From the cell containing the given text, extract its center point as [x, y] coordinate. 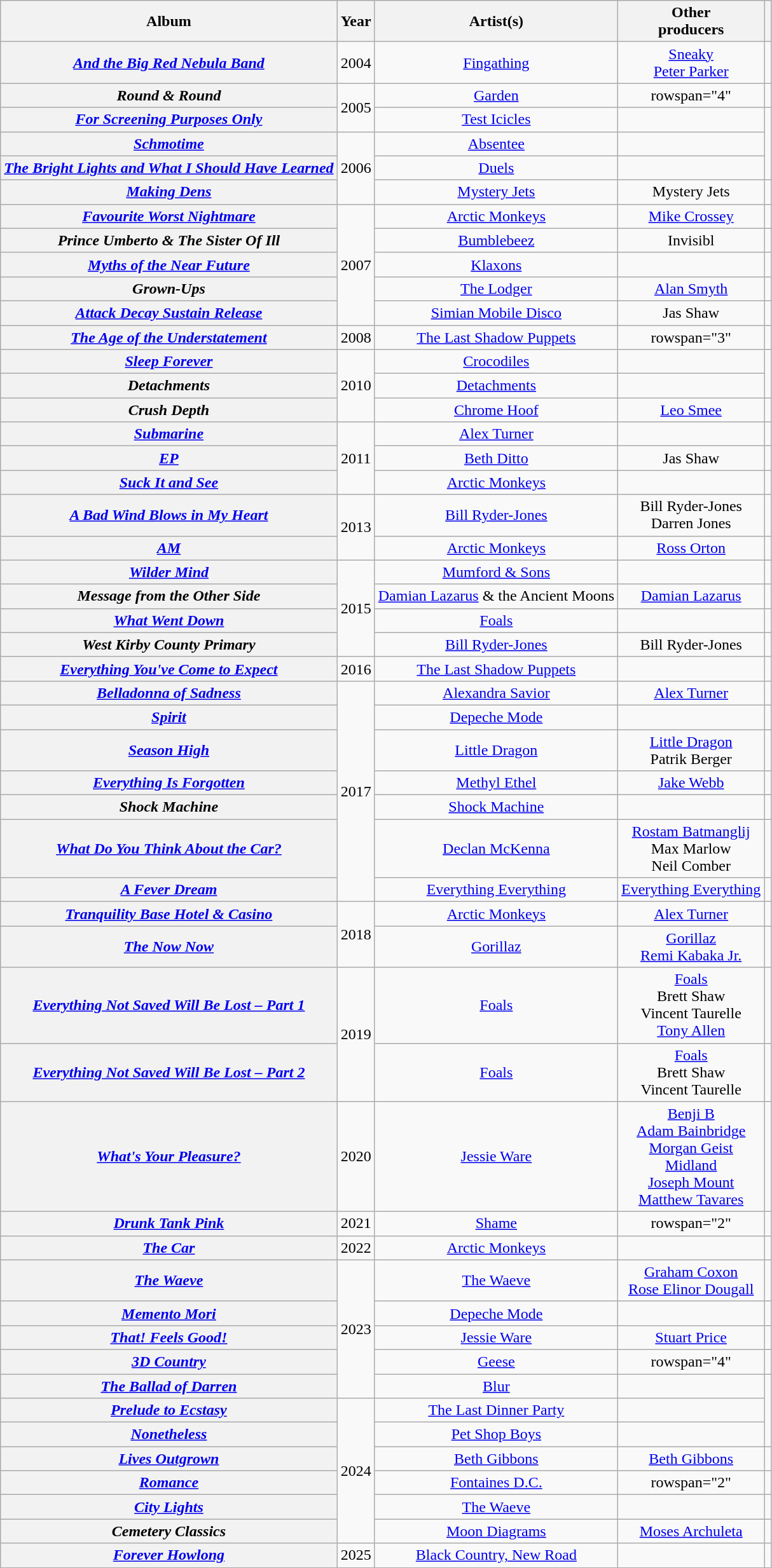
Sleep Forever [169, 362]
Invisibl [691, 240]
Test Icicles [496, 119]
2025 [356, 1555]
2013 [356, 528]
Stuart Price [691, 1337]
2004 [356, 62]
Moses Archuleta [691, 1531]
Crocodiles [496, 362]
Everything Not Saved Will Be Lost – Part 2 [169, 1072]
2023 [356, 1328]
Fontaines D.C. [496, 1483]
Graham CoxonRose Elinor Dougall [691, 1280]
Grown-Ups [169, 289]
Myths of the Near Future [169, 264]
Shame [496, 1224]
Everything Is Forgotten [169, 783]
Round & Round [169, 95]
Lives Outgrown [169, 1459]
The Age of the Understatement [169, 337]
Mumford & Sons [496, 572]
2016 [356, 669]
Pet Shop Boys [496, 1435]
Tranquility Base Hotel & Casino [169, 914]
Submarine [169, 434]
Prince Umberto & The Sister Of Ill [169, 240]
SneakyPeter Parker [691, 62]
2018 [356, 934]
Beth Ditto [496, 458]
EP [169, 458]
The Ballad of Darren [169, 1386]
Memento Mori [169, 1313]
Rostam BatmanglijMax MarlowNeil Comber [691, 849]
Making Dens [169, 192]
2022 [356, 1248]
GorillazRemi Kabaka Jr. [691, 947]
Alexandra Savior [496, 693]
2020 [356, 1157]
Drunk Tank Pink [169, 1224]
And the Big Red Nebula Band [169, 62]
Damian Lazarus [691, 596]
Romance [169, 1483]
Klaxons [496, 264]
Fingathing [496, 62]
Little Dragon [496, 750]
A Bad Wind Blows in My Heart [169, 515]
Forever Howlong [169, 1555]
For Screening Purposes Only [169, 119]
Suck It and See [169, 482]
FoalsBrett ShawVincent TaurelleTony Allen [691, 1006]
2019 [356, 1035]
Schmotime [169, 144]
The Bright Lights and What I Should Have Learned [169, 168]
Cemetery Classics [169, 1531]
2011 [356, 458]
3D Country [169, 1361]
The Lodger [496, 289]
Black Country, New Road [496, 1555]
Gorillaz [496, 947]
Message from the Other Side [169, 596]
Attack Decay Sustain Release [169, 313]
Simian Mobile Disco [496, 313]
Declan McKenna [496, 849]
Bumblebeez [496, 240]
What's Your Pleasure? [169, 1157]
Jake Webb [691, 783]
Favourite Worst Nightmare [169, 216]
Geese [496, 1361]
2010 [356, 386]
What Do You Think About the Car? [169, 849]
Album [169, 22]
Wilder Mind [169, 572]
Little DragonPatrik Berger [691, 750]
Moon Diagrams [496, 1531]
Bill Ryder-JonesDarren Jones [691, 515]
Spirit [169, 717]
Ross Orton [691, 548]
Garden [496, 95]
2015 [356, 608]
AM [169, 548]
Year [356, 22]
City Lights [169, 1507]
Alan Smyth [691, 289]
2008 [356, 337]
Methyl Ethel [496, 783]
Artist(s) [496, 22]
2021 [356, 1224]
2024 [356, 1471]
That! Feels Good! [169, 1337]
Otherproducers [691, 22]
2007 [356, 264]
Everything You've Come to Expect [169, 669]
A Fever Dream [169, 890]
What Went Down [169, 620]
Prelude to Ecstasy [169, 1410]
Nonetheless [169, 1435]
Benji BAdam BainbridgeMorgan GeistMidlandJoseph MountMatthew Tavares [691, 1157]
Season High [169, 750]
Everything Not Saved Will Be Lost – Part 1 [169, 1006]
FoalsBrett ShawVincent Taurelle [691, 1072]
The Now Now [169, 947]
The Car [169, 1248]
Duels [496, 168]
Belladonna of Sadness [169, 693]
Crush Depth [169, 410]
rowspan="3" [691, 337]
Blur [496, 1386]
Mike Crossey [691, 216]
2005 [356, 107]
Damian Lazarus & the Ancient Moons [496, 596]
The Last Dinner Party [496, 1410]
Leo Smee [691, 410]
West Kirby County Primary [169, 644]
2017 [356, 791]
Chrome Hoof [496, 410]
2006 [356, 168]
Absentee [496, 144]
